From the cell containing the given text, extract its center point as [x, y] coordinate. 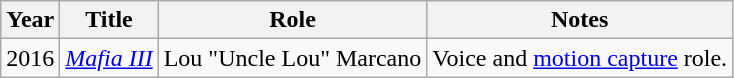
Year [30, 20]
2016 [30, 58]
Title [109, 20]
Lou "Uncle Lou" Marcano [292, 58]
Role [292, 20]
Voice and motion capture role. [580, 58]
Notes [580, 20]
Mafia III [109, 58]
